Detect which cell encompasses the target text, then output its [x, y] center coordinate. 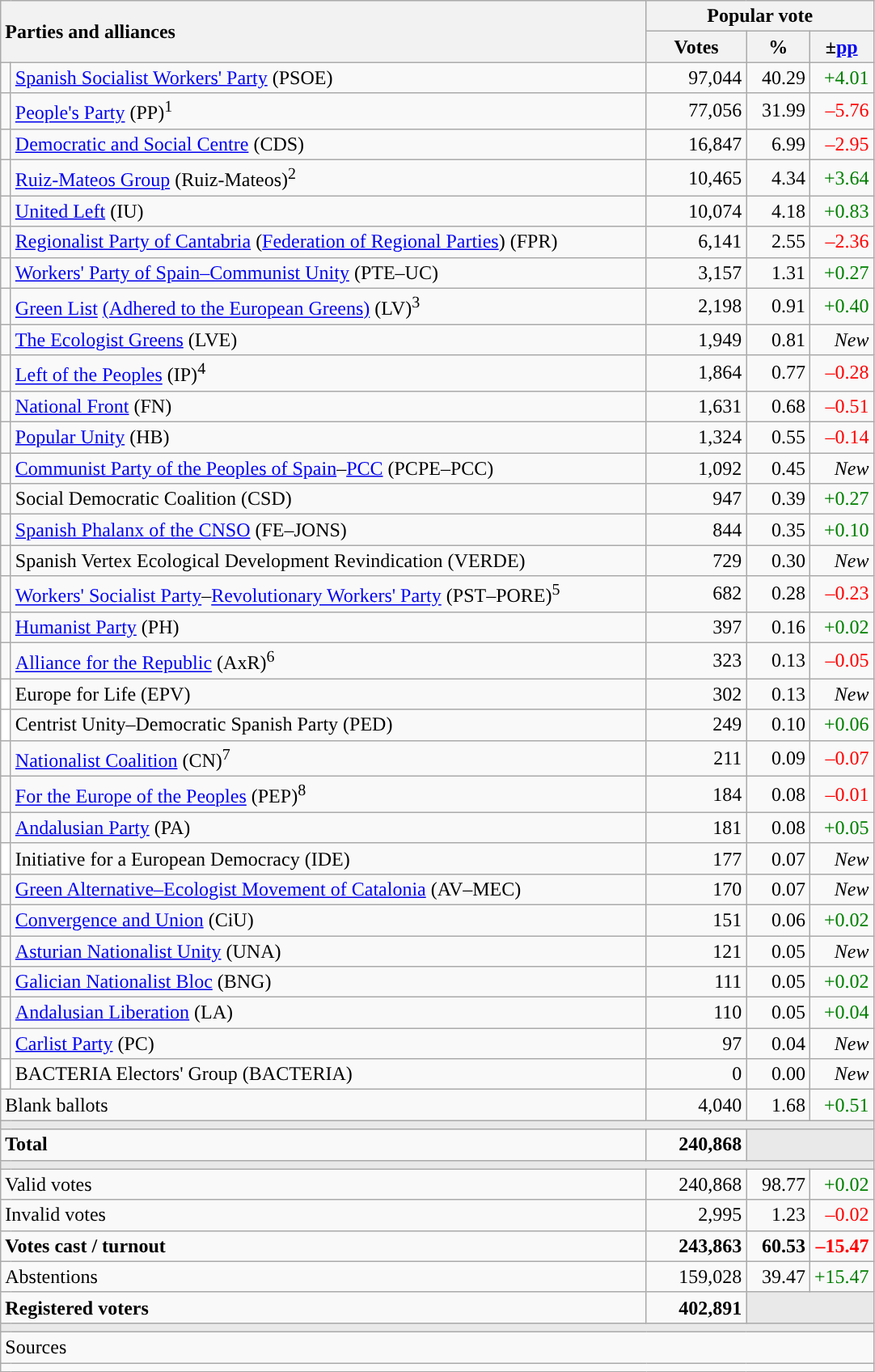
Valid votes [323, 1184]
0.04 [778, 1044]
–0.51 [841, 406]
2,198 [696, 306]
0.39 [778, 499]
Asturian Nationalist Unity (UNA) [328, 951]
2,995 [696, 1215]
0.16 [778, 627]
302 [696, 694]
+0.40 [841, 306]
People's Party (PP)1 [328, 112]
Workers' Socialist Party–Revolutionary Workers' Party (PST–PORE)5 [328, 594]
Green Alternative–Ecologist Movement of Catalonia (AV–MEC) [328, 889]
Popular Unity (HB) [328, 438]
0.35 [778, 530]
Andalusian Party (PA) [328, 828]
The Ecologist Greens (LVE) [328, 340]
1,631 [696, 406]
+3.64 [841, 178]
402,891 [696, 1307]
Europe for Life (EPV) [328, 694]
211 [696, 759]
0.06 [778, 920]
10,074 [696, 211]
Spanish Vertex Ecological Development Revindication (VERDE) [328, 561]
Total [323, 1145]
Invalid votes [323, 1215]
Parties and alliances [323, 32]
Regionalist Party of Cantabria (Federation of Regional Parties) (FPR) [328, 242]
151 [696, 920]
243,863 [696, 1246]
Blank ballots [323, 1105]
10,465 [696, 178]
1.23 [778, 1215]
0.28 [778, 594]
–2.36 [841, 242]
947 [696, 499]
+0.51 [841, 1105]
0.81 [778, 340]
Carlist Party (PC) [328, 1044]
–15.47 [841, 1246]
For the Europe of the Peoples (PEP)8 [328, 794]
+0.83 [841, 211]
110 [696, 1013]
111 [696, 982]
1,949 [696, 340]
4,040 [696, 1105]
170 [696, 889]
159,028 [696, 1277]
+0.05 [841, 828]
97 [696, 1044]
0.91 [778, 306]
249 [696, 725]
323 [696, 660]
0.68 [778, 406]
Spanish Phalanx of the CNSO (FE–JONS) [328, 530]
0.09 [778, 759]
60.53 [778, 1246]
1,864 [696, 374]
0.77 [778, 374]
–5.76 [841, 112]
Green List (Adhered to the European Greens) (LV)3 [328, 306]
Nationalist Coalition (CN)7 [328, 759]
77,056 [696, 112]
Communist Party of the Peoples of Spain–PCC (PCPE–PCC) [328, 468]
Abstentions [323, 1277]
0 [696, 1074]
United Left (IU) [328, 211]
Registered voters [323, 1307]
% [778, 47]
+0.04 [841, 1013]
2.55 [778, 242]
–0.07 [841, 759]
0.00 [778, 1074]
3,157 [696, 273]
Centrist Unity–Democratic Spanish Party (PED) [328, 725]
1,092 [696, 468]
31.99 [778, 112]
39.47 [778, 1277]
Galician Nationalist Bloc (BNG) [328, 982]
4.18 [778, 211]
Initiative for a European Democracy (IDE) [328, 858]
–0.01 [841, 794]
181 [696, 828]
Votes cast / turnout [323, 1246]
6,141 [696, 242]
729 [696, 561]
0.55 [778, 438]
40.29 [778, 78]
4.34 [778, 178]
Sources [437, 1347]
1.31 [778, 273]
1,324 [696, 438]
Humanist Party (PH) [328, 627]
BACTERIA Electors' Group (BACTERIA) [328, 1074]
–0.23 [841, 594]
Ruiz-Mateos Group (Ruiz-Mateos)2 [328, 178]
–2.95 [841, 144]
Workers' Party of Spain–Communist Unity (PTE–UC) [328, 273]
0.10 [778, 725]
Andalusian Liberation (LA) [328, 1013]
844 [696, 530]
397 [696, 627]
0.45 [778, 468]
Spanish Socialist Workers' Party (PSOE) [328, 78]
Votes [696, 47]
121 [696, 951]
–0.05 [841, 660]
Alliance for the Republic (AxR)6 [328, 660]
97,044 [696, 78]
+4.01 [841, 78]
National Front (FN) [328, 406]
Popular vote [760, 16]
+0.06 [841, 725]
6.99 [778, 144]
+15.47 [841, 1277]
Convergence and Union (CiU) [328, 920]
1.68 [778, 1105]
16,847 [696, 144]
+0.10 [841, 530]
–0.14 [841, 438]
177 [696, 858]
Democratic and Social Centre (CDS) [328, 144]
–0.28 [841, 374]
–0.02 [841, 1215]
Left of the Peoples (IP)4 [328, 374]
0.30 [778, 561]
98.77 [778, 1184]
±pp [841, 47]
Social Democratic Coalition (CSD) [328, 499]
184 [696, 794]
682 [696, 594]
